For the text-containing cell, return its midpoint in [x, y] coordinate format. 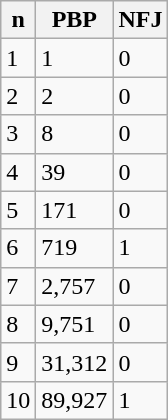
PBP [74, 20]
89,927 [74, 400]
6 [18, 248]
5 [18, 210]
9 [18, 362]
171 [74, 210]
10 [18, 400]
719 [74, 248]
2,757 [74, 286]
n [18, 20]
NFJ [140, 20]
4 [18, 172]
31,312 [74, 362]
9,751 [74, 324]
3 [18, 134]
39 [74, 172]
7 [18, 286]
